Scan for the cell matching the given text and deliver its [x, y] coordinate at center. 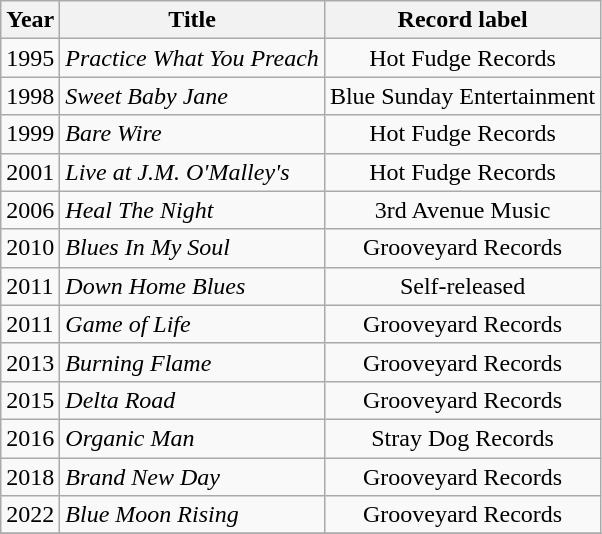
Burning Flame [192, 362]
Stray Dog Records [462, 438]
Blue Moon Rising [192, 515]
Down Home Blues [192, 286]
1995 [30, 58]
1999 [30, 134]
Bare Wire [192, 134]
2022 [30, 515]
Blue Sunday Entertainment [462, 96]
2010 [30, 248]
2001 [30, 172]
2013 [30, 362]
Delta Road [192, 400]
Title [192, 20]
Game of Life [192, 324]
Self-released [462, 286]
Sweet Baby Jane [192, 96]
Year [30, 20]
Blues In My Soul [192, 248]
Practice What You Preach [192, 58]
Heal The Night [192, 210]
Brand New Day [192, 477]
1998 [30, 96]
2015 [30, 400]
3rd Avenue Music [462, 210]
2018 [30, 477]
Record label [462, 20]
2006 [30, 210]
Organic Man [192, 438]
2016 [30, 438]
Live at J.M. O'Malley's [192, 172]
